For the text-containing cell, return its midpoint in (X, Y) coordinate format. 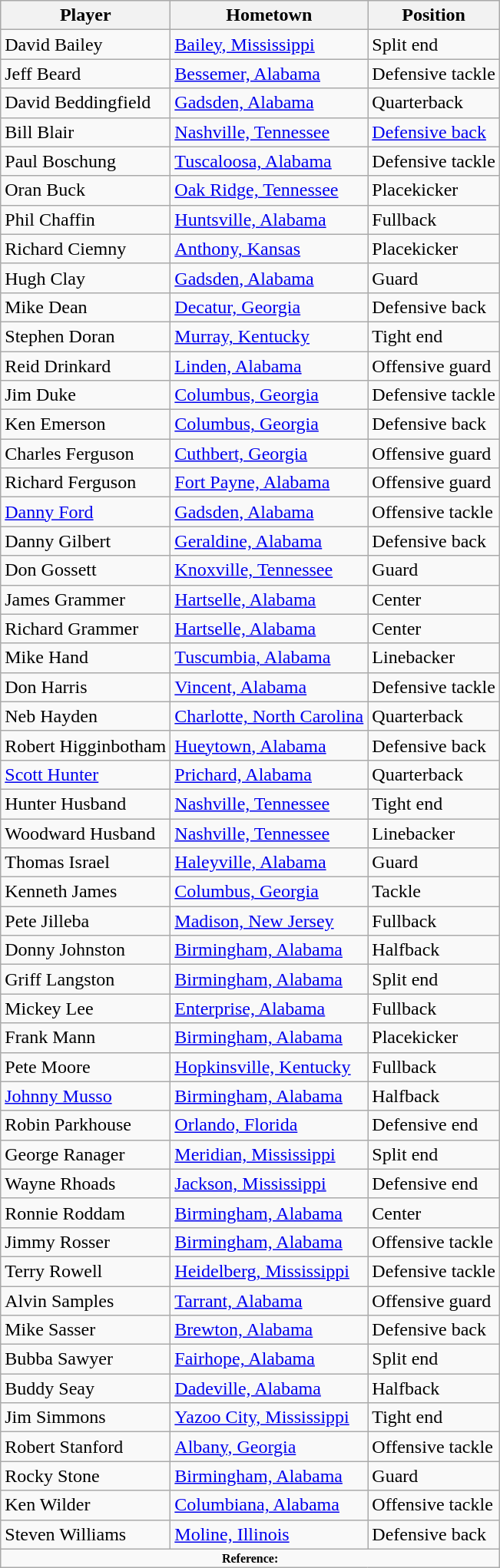
Oak Ridge, Tennessee (269, 190)
Rocky Stone (86, 1476)
Linden, Alabama (269, 366)
Pete Jilleba (86, 921)
Johnny Musso (86, 1096)
Fort Payne, Alabama (269, 483)
Reference: (250, 1558)
Geraldine, Alabama (269, 541)
Meridian, Mississippi (269, 1154)
Mike Hand (86, 658)
Frank Mann (86, 1038)
Wayne Rhoads (86, 1183)
Ken Wilder (86, 1505)
Robin Parkhouse (86, 1125)
Bailey, Mississippi (269, 45)
Richard Ciemny (86, 249)
Bessemer, Alabama (269, 74)
Don Harris (86, 687)
Dadeville, Alabama (269, 1388)
Murray, Kentucky (269, 336)
Bill Blair (86, 132)
Robert Higginbotham (86, 745)
Donny Johnston (86, 950)
Woodward Husband (86, 833)
Ronnie Roddam (86, 1213)
Haleyville, Alabama (269, 863)
Pete Moore (86, 1067)
Richard Grammer (86, 629)
Tuscumbia, Alabama (269, 658)
Phil Chaffin (86, 220)
Ken Emerson (86, 424)
Paul Boschung (86, 161)
Orlando, Florida (269, 1125)
Richard Ferguson (86, 483)
Danny Gilbert (86, 541)
Mike Dean (86, 307)
Yazoo City, Mississippi (269, 1418)
Danny Ford (86, 512)
Alvin Samples (86, 1301)
Player (86, 15)
Moline, Illinois (269, 1534)
Jimmy Rosser (86, 1242)
Hopkinsville, Kentucky (269, 1067)
Charles Ferguson (86, 454)
Mickey Lee (86, 1008)
Hueytown, Alabama (269, 745)
Jim Duke (86, 395)
Oran Buck (86, 190)
Hugh Clay (86, 278)
Bubba Sawyer (86, 1359)
Don Gossett (86, 570)
Tarrant, Alabama (269, 1301)
Knoxville, Tennessee (269, 570)
David Bailey (86, 45)
Hunter Husband (86, 804)
Cuthbert, Georgia (269, 454)
Steven Williams (86, 1534)
Terry Rowell (86, 1271)
Charlotte, North Carolina (269, 716)
Griff Langston (86, 979)
James Grammer (86, 599)
David Beddingfield (86, 103)
Scott Hunter (86, 774)
Vincent, Alabama (269, 687)
Madison, New Jersey (269, 921)
Brewton, Alabama (269, 1330)
George Ranager (86, 1154)
Reid Drinkard (86, 366)
Tackle (434, 892)
Hometown (269, 15)
Stephen Doran (86, 336)
Neb Hayden (86, 716)
Buddy Seay (86, 1388)
Jim Simmons (86, 1418)
Decatur, Georgia (269, 307)
Jackson, Mississippi (269, 1183)
Albany, Georgia (269, 1447)
Heidelberg, Mississippi (269, 1271)
Prichard, Alabama (269, 774)
Jeff Beard (86, 74)
Enterprise, Alabama (269, 1008)
Anthony, Kansas (269, 249)
Tuscaloosa, Alabama (269, 161)
Position (434, 15)
Huntsville, Alabama (269, 220)
Fairhope, Alabama (269, 1359)
Thomas Israel (86, 863)
Kenneth James (86, 892)
Columbiana, Alabama (269, 1505)
Mike Sasser (86, 1330)
Robert Stanford (86, 1447)
